Provide the (X, Y) coordinate of the cell's center where the given text is located.  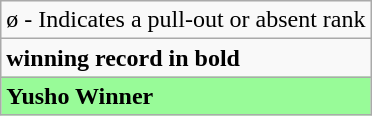
Yusho Winner (186, 96)
winning record in bold (186, 58)
ø - Indicates a pull-out or absent rank (186, 20)
